Capture the cell that displays the provided text and extract its [X, Y] central coordinate. 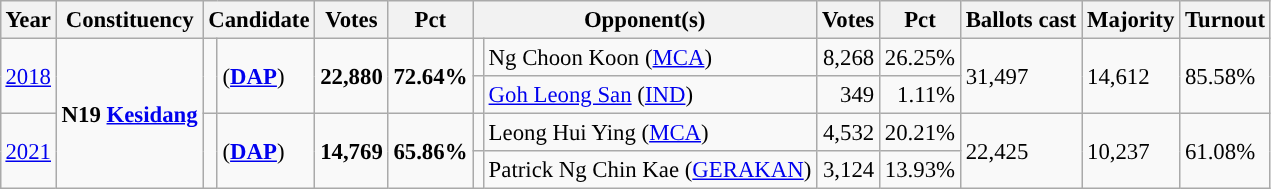
Year [28, 20]
1.11% [920, 95]
14,612 [1131, 76]
Opponent(s) [645, 20]
N19 Kesidang [130, 113]
72.64% [430, 76]
Leong Hui Ying (MCA) [650, 133]
2021 [28, 152]
Majority [1131, 20]
8,268 [848, 57]
349 [848, 95]
Patrick Ng Chin Kae (GERAKAN) [650, 170]
Candidate [259, 20]
Ballots cast [1020, 20]
85.58% [1226, 76]
65.86% [430, 152]
22,425 [1020, 152]
Goh Leong San (IND) [650, 95]
10,237 [1131, 152]
4,532 [848, 133]
2018 [28, 76]
31,497 [1020, 76]
3,124 [848, 170]
Ng Choon Koon (MCA) [650, 57]
Turnout [1226, 20]
22,880 [352, 76]
Constituency [130, 20]
14,769 [352, 152]
61.08% [1226, 152]
26.25% [920, 57]
20.21% [920, 133]
13.93% [920, 170]
